Output the [x, y] coordinate of the center of the cell containing the given text.  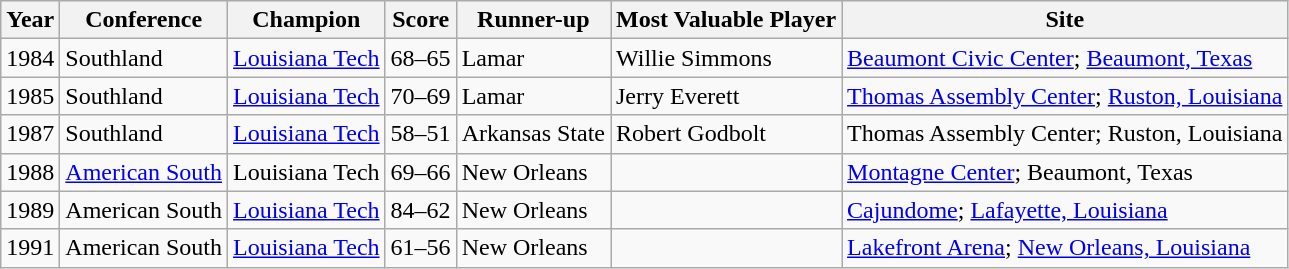
Robert Godbolt [726, 134]
1991 [30, 248]
Year [30, 20]
Beaumont Civic Center; Beaumont, Texas [1065, 58]
1988 [30, 172]
Most Valuable Player [726, 20]
Willie Simmons [726, 58]
Score [420, 20]
84–62 [420, 210]
Lakefront Arena; New Orleans, Louisiana [1065, 248]
58–51 [420, 134]
Arkansas State [533, 134]
68–65 [420, 58]
70–69 [420, 96]
Site [1065, 20]
69–66 [420, 172]
Montagne Center; Beaumont, Texas [1065, 172]
1987 [30, 134]
61–56 [420, 248]
1985 [30, 96]
Jerry Everett [726, 96]
1984 [30, 58]
Champion [307, 20]
Cajundome; Lafayette, Louisiana [1065, 210]
Runner-up [533, 20]
1989 [30, 210]
Conference [144, 20]
